Identify which cell holds the provided text, then report its (X, Y) central coordinate. 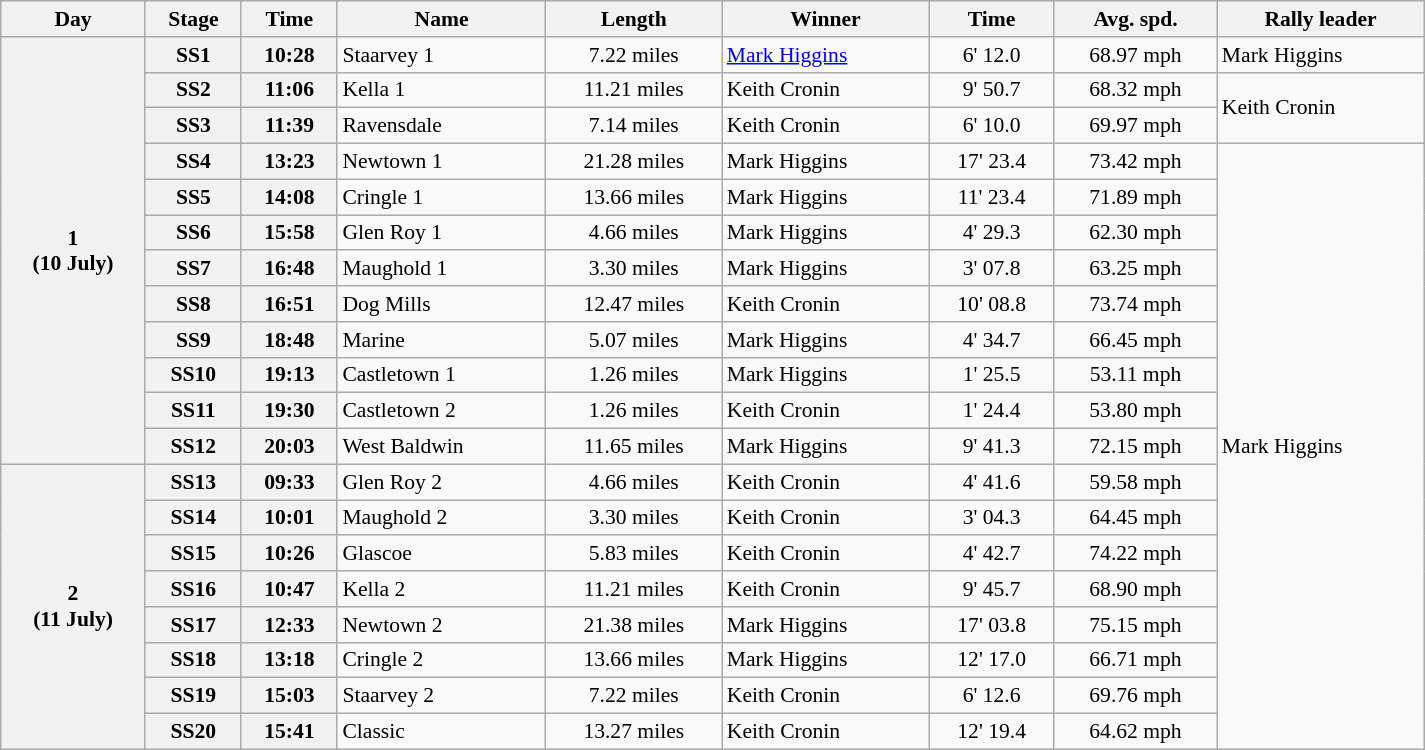
Glen Roy 1 (441, 233)
Newtown 1 (441, 162)
63.25 mph (1136, 269)
1' 25.5 (992, 375)
68.90 mph (1136, 589)
09:33 (289, 482)
11' 23.4 (992, 197)
9' 50.7 (992, 90)
Stage (193, 19)
4' 42.7 (992, 554)
11:39 (289, 126)
21.38 miles (634, 625)
3' 07.8 (992, 269)
13:18 (289, 660)
SS4 (193, 162)
SS6 (193, 233)
Ravensdale (441, 126)
5.83 miles (634, 554)
1(10 July) (74, 251)
11:06 (289, 90)
Maughold 2 (441, 518)
75.15 mph (1136, 625)
Dog Mills (441, 304)
7.14 miles (634, 126)
18:48 (289, 340)
Staarvey 1 (441, 55)
SS17 (193, 625)
21.28 miles (634, 162)
69.97 mph (1136, 126)
71.89 mph (1136, 197)
53.11 mph (1136, 375)
12' 17.0 (992, 660)
10:01 (289, 518)
66.71 mph (1136, 660)
Castletown 1 (441, 375)
16:51 (289, 304)
64.62 mph (1136, 732)
Glascoe (441, 554)
Day (74, 19)
Marine (441, 340)
66.45 mph (1136, 340)
9' 45.7 (992, 589)
Glen Roy 2 (441, 482)
Length (634, 19)
SS18 (193, 660)
11.65 miles (634, 447)
10:28 (289, 55)
SS2 (193, 90)
17' 03.8 (992, 625)
19:13 (289, 375)
20:03 (289, 447)
16:48 (289, 269)
12.47 miles (634, 304)
10:47 (289, 589)
73.42 mph (1136, 162)
SS14 (193, 518)
73.74 mph (1136, 304)
Winner (826, 19)
SS12 (193, 447)
Cringle 1 (441, 197)
SS16 (193, 589)
SS5 (193, 197)
Classic (441, 732)
6' 10.0 (992, 126)
74.22 mph (1136, 554)
SS11 (193, 411)
SS7 (193, 269)
2(11 July) (74, 606)
Rally leader (1320, 19)
19:30 (289, 411)
12:33 (289, 625)
17' 23.4 (992, 162)
14:08 (289, 197)
15:03 (289, 696)
4' 41.6 (992, 482)
15:58 (289, 233)
SS10 (193, 375)
Name (441, 19)
62.30 mph (1136, 233)
69.76 mph (1136, 696)
64.45 mph (1136, 518)
SS1 (193, 55)
13.27 miles (634, 732)
68.97 mph (1136, 55)
SS8 (193, 304)
53.80 mph (1136, 411)
68.32 mph (1136, 90)
13:23 (289, 162)
6' 12.6 (992, 696)
9' 41.3 (992, 447)
Cringle 2 (441, 660)
Kella 1 (441, 90)
4' 29.3 (992, 233)
Maughold 1 (441, 269)
Staarvey 2 (441, 696)
4' 34.7 (992, 340)
West Baldwin (441, 447)
SS19 (193, 696)
6' 12.0 (992, 55)
3' 04.3 (992, 518)
SS3 (193, 126)
SS20 (193, 732)
SS15 (193, 554)
5.07 miles (634, 340)
Castletown 2 (441, 411)
72.15 mph (1136, 447)
15:41 (289, 732)
12' 19.4 (992, 732)
1' 24.4 (992, 411)
Avg. spd. (1136, 19)
Kella 2 (441, 589)
SS13 (193, 482)
Newtown 2 (441, 625)
10:26 (289, 554)
59.58 mph (1136, 482)
SS9 (193, 340)
10' 08.8 (992, 304)
